Return the (x, y) coordinate for the center point of the cell that contains the specified text.  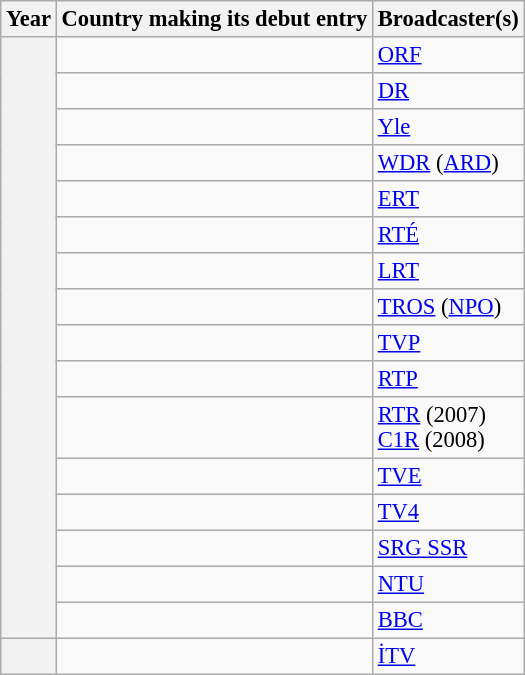
ERT (448, 199)
Country making its debut entry (214, 19)
ORF (448, 55)
LRT (448, 271)
RTR (2007)C1R (2008) (448, 428)
Year (29, 19)
TROS (NPO) (448, 307)
SRG SSR (448, 548)
WDR (ARD) (448, 163)
Broadcaster(s) (448, 19)
BBC (448, 620)
TV4 (448, 512)
RTÉ (448, 235)
TVP (448, 343)
DR (448, 91)
RTP (448, 379)
Yle (448, 127)
TVE (448, 476)
İTV (448, 656)
NTU (448, 584)
